For the text-containing cell, return its midpoint in [X, Y] coordinate format. 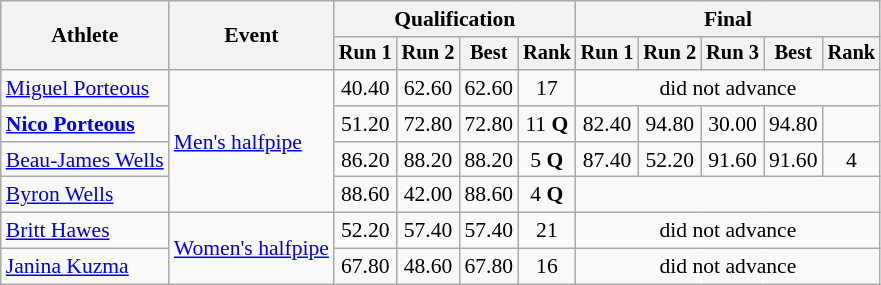
Britt Hawes [85, 231]
4 Q [547, 195]
Final [728, 19]
Event [252, 36]
Byron Wells [85, 195]
86.20 [366, 160]
11 Q [547, 124]
Qualification [455, 19]
Nico Porteous [85, 124]
17 [547, 88]
Miguel Porteous [85, 88]
21 [547, 231]
51.20 [366, 124]
42.00 [428, 195]
Athlete [85, 36]
82.40 [608, 124]
48.60 [428, 267]
Men's halfpipe [252, 141]
Beau-James Wells [85, 160]
30.00 [732, 124]
40.40 [366, 88]
Janina Kuzma [85, 267]
16 [547, 267]
4 [852, 160]
Run 3 [732, 54]
5 Q [547, 160]
87.40 [608, 160]
Women's halfpipe [252, 248]
